Search for the cell housing the specified text and yield its [x, y] center coordinate. 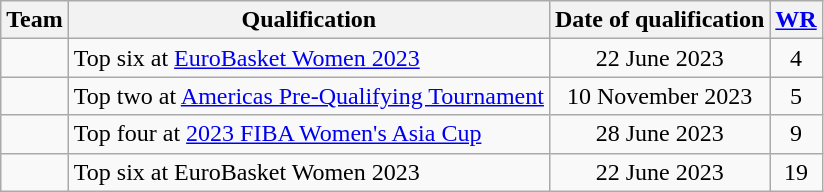
4 [796, 58]
5 [796, 96]
19 [796, 172]
28 June 2023 [659, 134]
Qualification [308, 20]
9 [796, 134]
WR [796, 20]
Team [35, 20]
Top two at Americas Pre-Qualifying Tournament [308, 96]
Date of qualification [659, 20]
Top four at 2023 FIBA Women's Asia Cup [308, 134]
10 November 2023 [659, 96]
